Provide the (x, y) coordinate of the cell's center where the given text is located.  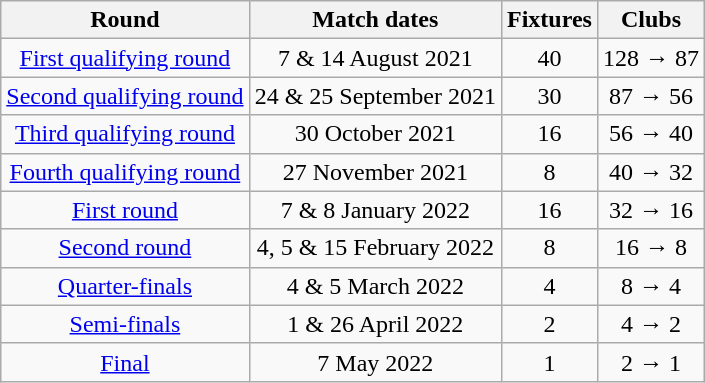
4 → 2 (650, 324)
Third qualifying round (125, 134)
128 → 87 (650, 58)
7 May 2022 (375, 362)
16 → 8 (650, 248)
4 (549, 286)
8 → 4 (650, 286)
Quarter-finals (125, 286)
Match dates (375, 20)
2 (549, 324)
24 & 25 September 2021 (375, 96)
30 (549, 96)
40 → 32 (650, 172)
Second qualifying round (125, 96)
2 → 1 (650, 362)
7 & 8 January 2022 (375, 210)
56 → 40 (650, 134)
Fixtures (549, 20)
Clubs (650, 20)
First qualifying round (125, 58)
87 → 56 (650, 96)
32 → 16 (650, 210)
Semi-finals (125, 324)
First round (125, 210)
30 October 2021 (375, 134)
1 & 26 April 2022 (375, 324)
Final (125, 362)
1 (549, 362)
Round (125, 20)
7 & 14 August 2021 (375, 58)
Second round (125, 248)
27 November 2021 (375, 172)
Fourth qualifying round (125, 172)
4, 5 & 15 February 2022 (375, 248)
4 & 5 March 2022 (375, 286)
40 (549, 58)
